Provide the (X, Y) coordinate of the cell's center where the given text is located.  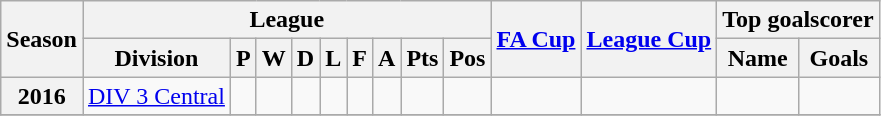
D (305, 58)
L (334, 58)
Goals (839, 58)
Pts (422, 58)
League (286, 20)
2016 (42, 96)
Pos (468, 58)
DIV 3 Central (156, 96)
FA Cup (536, 39)
Division (156, 58)
Name (758, 58)
League Cup (649, 39)
F (360, 58)
Top goalscorer (798, 20)
Season (42, 39)
W (274, 58)
A (386, 58)
P (243, 58)
